Output the (X, Y) coordinate of the center of the cell containing the given text.  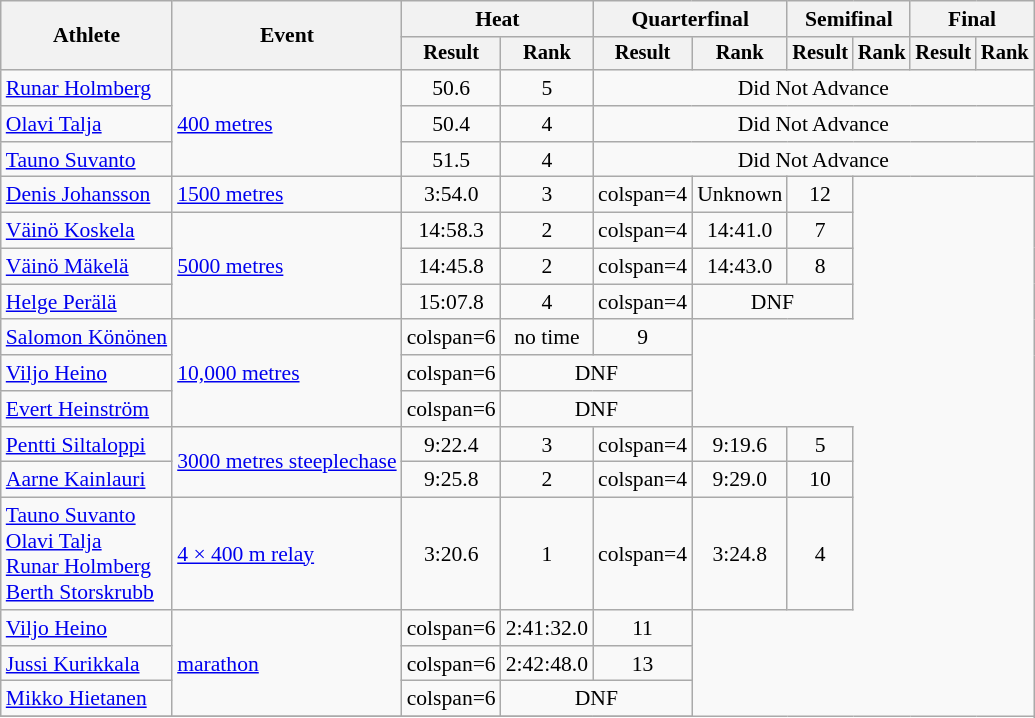
Pentti Siltaloppi (86, 445)
14:45.8 (452, 267)
Athlete (86, 36)
14:58.3 (452, 231)
Tauno Suvanto (86, 160)
14:41.0 (740, 231)
10,000 metres (287, 374)
Salomon Könönen (86, 338)
2:41:32.0 (547, 628)
Denis Johansson (86, 195)
Semifinal (848, 19)
400 metres (287, 124)
11 (642, 628)
Event (287, 36)
Mikko Hietanen (86, 699)
3:24.8 (740, 554)
7 (820, 231)
4 × 400 m relay (287, 554)
Tauno SuvantoOlavi TaljaRunar HolmbergBerth Storskrubb (86, 554)
2:42:48.0 (547, 664)
8 (820, 267)
12 (820, 195)
9:25.8 (452, 480)
10 (820, 480)
Jussi Kurikkala (86, 664)
Olavi Talja (86, 124)
9:22.4 (452, 445)
marathon (287, 664)
Helge Perälä (86, 302)
5000 metres (287, 266)
Evert Heinström (86, 409)
3000 metres steeplechase (287, 462)
Aarne Kainlauri (86, 480)
no time (547, 338)
1 (547, 554)
50.6 (452, 88)
Runar Holmberg (86, 88)
Final (972, 19)
9:29.0 (740, 480)
Unknown (740, 195)
Väinö Koskela (86, 231)
9 (642, 338)
1500 metres (287, 195)
51.5 (452, 160)
Heat (498, 19)
Quarterfinal (690, 19)
9:19.6 (740, 445)
Väinö Mäkelä (86, 267)
15:07.8 (452, 302)
13 (642, 664)
3:54.0 (452, 195)
3:20.6 (452, 554)
14:43.0 (740, 267)
50.4 (452, 124)
